Output the [X, Y] coordinate of the center of the cell containing the given text.  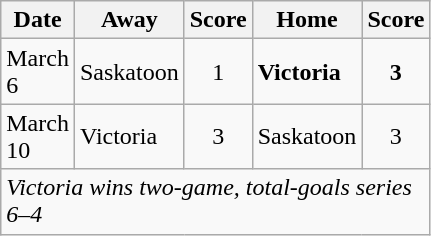
Away [129, 20]
March 10 [38, 136]
Victoria wins two-game, total-goals series 6–4 [216, 202]
Home [307, 20]
1 [218, 72]
March 6 [38, 72]
Date [38, 20]
